Find where the given text appears and provide that cell's center as (x, y) coordinate. 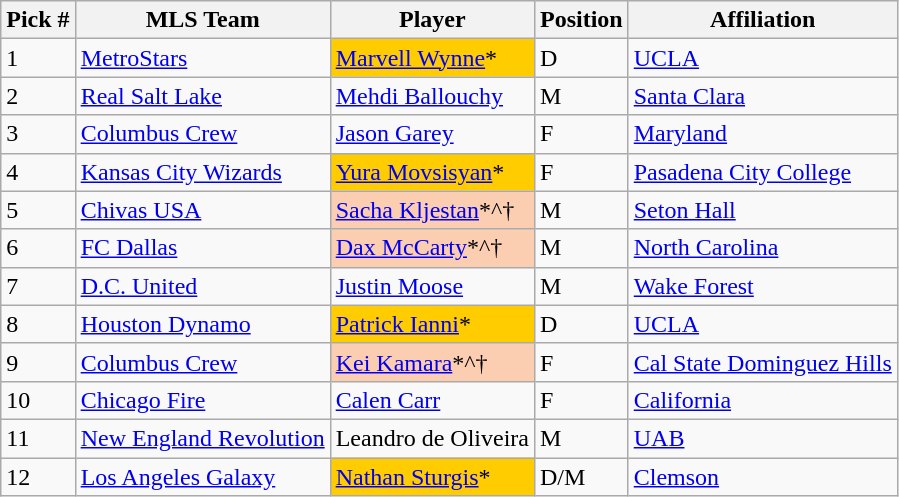
7 (38, 286)
Affiliation (762, 20)
Mehdi Ballouchy (432, 96)
5 (38, 210)
1 (38, 58)
Santa Clara (762, 96)
Cal State Dominguez Hills (762, 362)
D.C. United (202, 286)
4 (38, 172)
Seton Hall (762, 210)
Houston Dynamo (202, 324)
Patrick Ianni* (432, 324)
Calen Carr (432, 400)
Wake Forest (762, 286)
FC Dallas (202, 248)
11 (38, 438)
New England Revolution (202, 438)
Kei Kamara*^† (432, 362)
Marvell Wynne* (432, 58)
Yura Movsisyan* (432, 172)
8 (38, 324)
Dax McCarty*^† (432, 248)
UAB (762, 438)
9 (38, 362)
Player (432, 20)
Kansas City Wizards (202, 172)
North Carolina (762, 248)
Clemson (762, 477)
California (762, 400)
6 (38, 248)
Pasadena City College (762, 172)
Maryland (762, 134)
Los Angeles Galaxy (202, 477)
MetroStars (202, 58)
Pick # (38, 20)
10 (38, 400)
Nathan Sturgis* (432, 477)
MLS Team (202, 20)
Position (581, 20)
3 (38, 134)
Chivas USA (202, 210)
D/M (581, 477)
Jason Garey (432, 134)
12 (38, 477)
Leandro de Oliveira (432, 438)
Chicago Fire (202, 400)
Real Salt Lake (202, 96)
Sacha Kljestan*^† (432, 210)
2 (38, 96)
Justin Moose (432, 286)
